Detect which cell encompasses the target text, then output its (x, y) center coordinate. 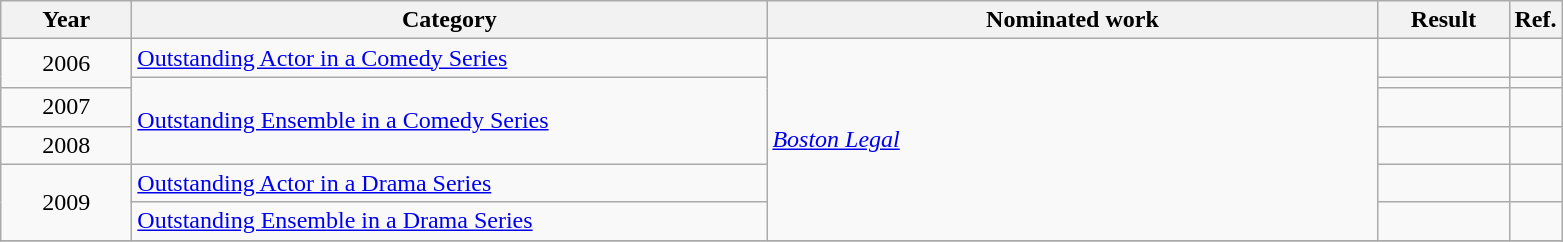
Outstanding Actor in a Comedy Series (450, 58)
Nominated work (1072, 20)
Result (1444, 20)
Outstanding Ensemble in a Drama Series (450, 221)
Ref. (1536, 20)
Outstanding Ensemble in a Comedy Series (450, 120)
Year (66, 20)
2009 (66, 202)
2007 (66, 107)
Outstanding Actor in a Drama Series (450, 183)
2008 (66, 145)
Boston Legal (1072, 140)
2006 (66, 64)
Category (450, 20)
